From the cell containing the given text, extract its center point as (X, Y) coordinate. 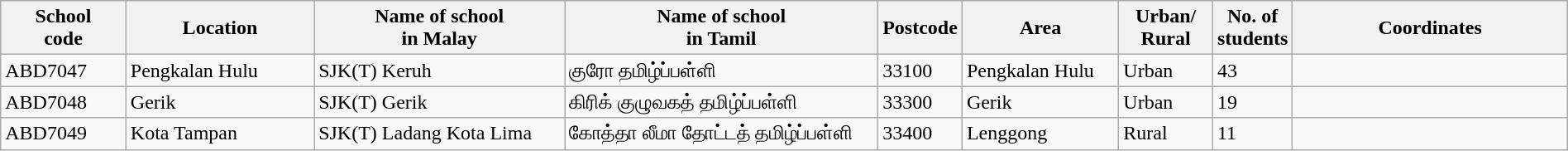
Coordinates (1430, 28)
Area (1040, 28)
43 (1252, 71)
ABD7047 (64, 71)
11 (1252, 134)
குரோ தமிழ்ப்பள்ளி (721, 71)
33100 (920, 71)
33300 (920, 102)
ABD7049 (64, 134)
Name of schoolin Tamil (721, 28)
Postcode (920, 28)
Schoolcode (64, 28)
SJK(T) Gerik (440, 102)
Location (220, 28)
Lenggong (1040, 134)
ABD7048 (64, 102)
SJK(T) Ladang Kota Lima (440, 134)
19 (1252, 102)
Name of schoolin Malay (440, 28)
No. ofstudents (1252, 28)
Rural (1166, 134)
SJK(T) Keruh (440, 71)
கோத்தா லீமா தோட்டத் தமிழ்ப்பள்ளி (721, 134)
கிரிக் குழுவகத் தமிழ்ப்பள்ளி (721, 102)
Urban/Rural (1166, 28)
33400 (920, 134)
Kota Tampan (220, 134)
